Determine the (X, Y) coordinate at the center of the cell enclosing the given text.  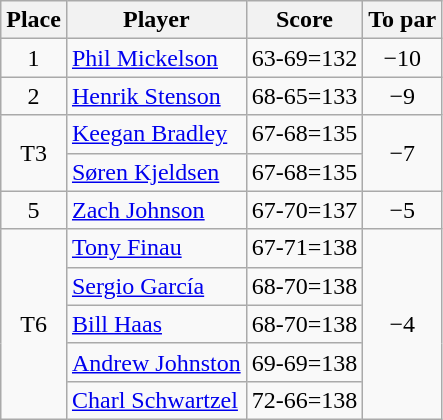
Zach Johnson (156, 210)
Phil Mickelson (156, 58)
T6 (34, 324)
Player (156, 20)
T3 (34, 153)
−5 (402, 210)
5 (34, 210)
−4 (402, 324)
Bill Haas (156, 324)
68-65=133 (304, 96)
Tony Finau (156, 248)
−10 (402, 58)
Charl Schwartzel (156, 400)
72-66=138 (304, 400)
Søren Kjeldsen (156, 172)
Place (34, 20)
To par (402, 20)
Henrik Stenson (156, 96)
−9 (402, 96)
69-69=138 (304, 362)
2 (34, 96)
67-71=138 (304, 248)
Sergio García (156, 286)
63-69=132 (304, 58)
1 (34, 58)
Score (304, 20)
Keegan Bradley (156, 134)
−7 (402, 153)
Andrew Johnston (156, 362)
67-70=137 (304, 210)
